Output the (x, y) coordinate of the center of the cell containing the given text.  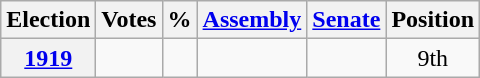
Assembly (252, 20)
Election (48, 20)
Votes (129, 20)
Position (433, 20)
9th (433, 58)
Senate (346, 20)
1919 (48, 58)
% (180, 20)
